Output the [X, Y] coordinate of the center of the cell containing the given text.  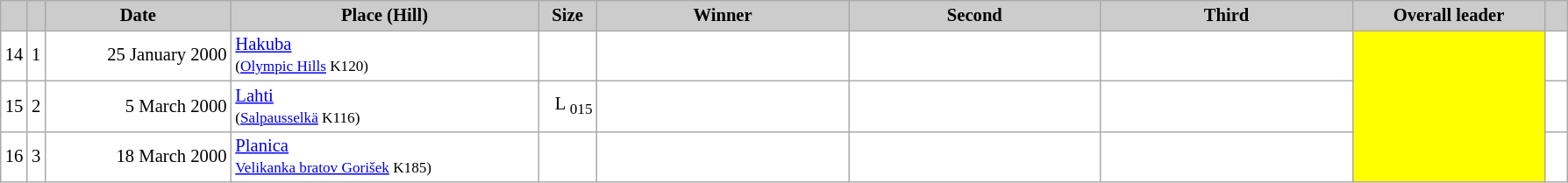
25 January 2000 [138, 55]
Hakuba(Olympic Hills K120) [384, 55]
14 [14, 55]
15 [14, 106]
Date [138, 15]
5 March 2000 [138, 106]
Winner [723, 15]
Second [975, 15]
Overall leader [1449, 15]
18 March 2000 [138, 157]
Lahti(Salpausselkä K116) [384, 106]
3 [36, 157]
16 [14, 157]
Size [568, 15]
1 [36, 55]
Third [1226, 15]
L 015 [568, 106]
2 [36, 106]
Place (Hill) [384, 15]
PlanicaVelikanka bratov Gorišek K185) [384, 157]
